Pinpoint the cell where the given text exists, returning its (x, y) midpoint coordinate. 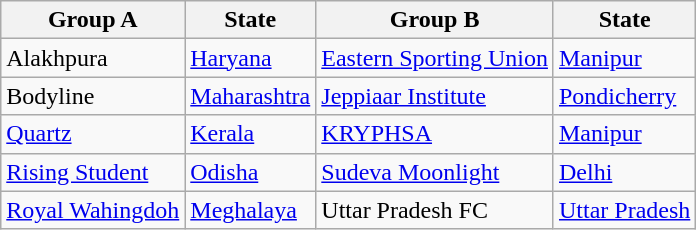
Uttar Pradesh (624, 210)
Delhi (624, 172)
Maharashtra (250, 96)
Pondicherry (624, 96)
Meghalaya (250, 210)
Haryana (250, 58)
Uttar Pradesh FC (435, 210)
Sudeva Moonlight (435, 172)
Jeppiaar Institute (435, 96)
Group B (435, 20)
Quartz (93, 134)
Eastern Sporting Union (435, 58)
Alakhpura (93, 58)
Group A (93, 20)
Royal Wahingdoh (93, 210)
Bodyline (93, 96)
Odisha (250, 172)
KRYPHSA (435, 134)
Rising Student (93, 172)
Kerala (250, 134)
